Search for the cell housing the specified text and yield its (x, y) center coordinate. 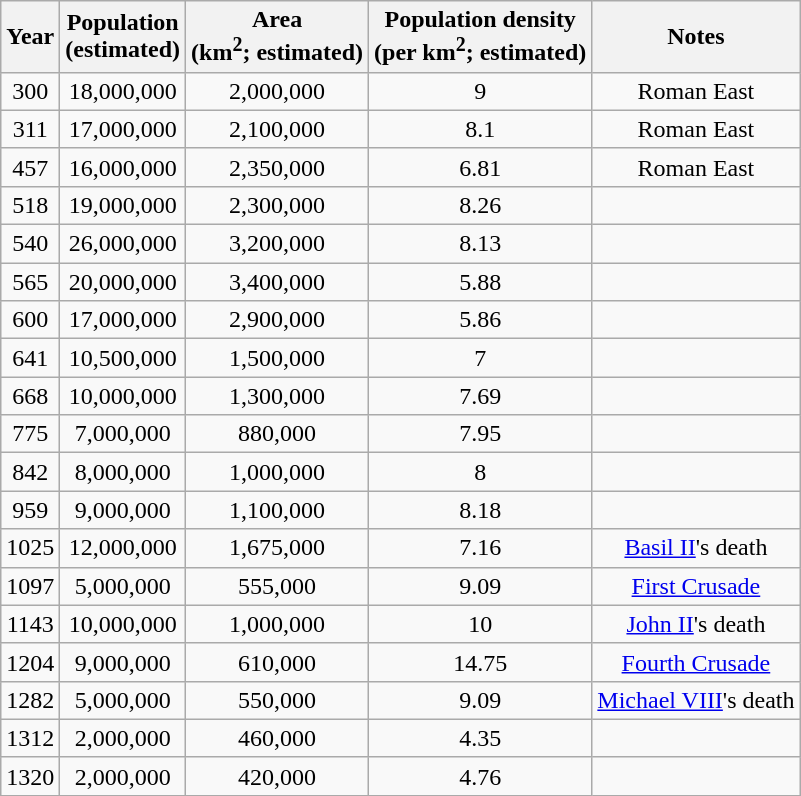
540 (30, 244)
311 (30, 129)
842 (30, 472)
26,000,000 (123, 244)
668 (30, 396)
Population density(per km2; estimated) (480, 37)
1,300,000 (278, 396)
2,900,000 (278, 320)
518 (30, 205)
1320 (30, 776)
20,000,000 (123, 282)
8.18 (480, 510)
Michael VIII's death (696, 700)
5.88 (480, 282)
4.35 (480, 738)
300 (30, 91)
2,300,000 (278, 205)
610,000 (278, 662)
555,000 (278, 586)
959 (30, 510)
8.13 (480, 244)
9 (480, 91)
565 (30, 282)
3,400,000 (278, 282)
8.26 (480, 205)
641 (30, 358)
775 (30, 434)
6.81 (480, 167)
Notes (696, 37)
12,000,000 (123, 548)
14.75 (480, 662)
19,000,000 (123, 205)
16,000,000 (123, 167)
Year (30, 37)
1204 (30, 662)
1,500,000 (278, 358)
3,200,000 (278, 244)
10 (480, 624)
2,100,000 (278, 129)
10,500,000 (123, 358)
7.95 (480, 434)
8.1 (480, 129)
1025 (30, 548)
2,350,000 (278, 167)
Fourth Crusade (696, 662)
880,000 (278, 434)
8,000,000 (123, 472)
8 (480, 472)
457 (30, 167)
7,000,000 (123, 434)
Area(km2; estimated) (278, 37)
18,000,000 (123, 91)
7.16 (480, 548)
550,000 (278, 700)
4.76 (480, 776)
600 (30, 320)
1143 (30, 624)
1312 (30, 738)
7 (480, 358)
1,675,000 (278, 548)
460,000 (278, 738)
5.86 (480, 320)
1282 (30, 700)
1097 (30, 586)
420,000 (278, 776)
Basil II's death (696, 548)
First Crusade (696, 586)
1,100,000 (278, 510)
7.69 (480, 396)
John II's death (696, 624)
Population(estimated) (123, 37)
